Output the (x, y) coordinate of the center of the cell containing the given text.  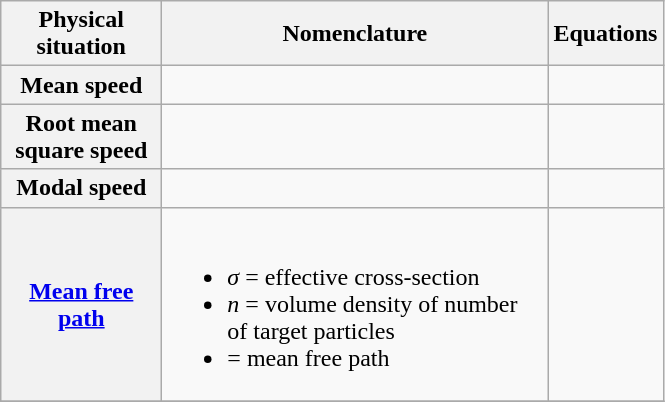
Nomenclature (355, 34)
Physical situation (82, 34)
Mean speed (82, 85)
Mean free path (82, 304)
Equations (606, 34)
Modal speed (82, 188)
Root mean square speed (82, 136)
σ = effective cross-sectionn = volume density of number of target particles = mean free path (355, 304)
